Search for the cell housing the specified text and yield its [x, y] center coordinate. 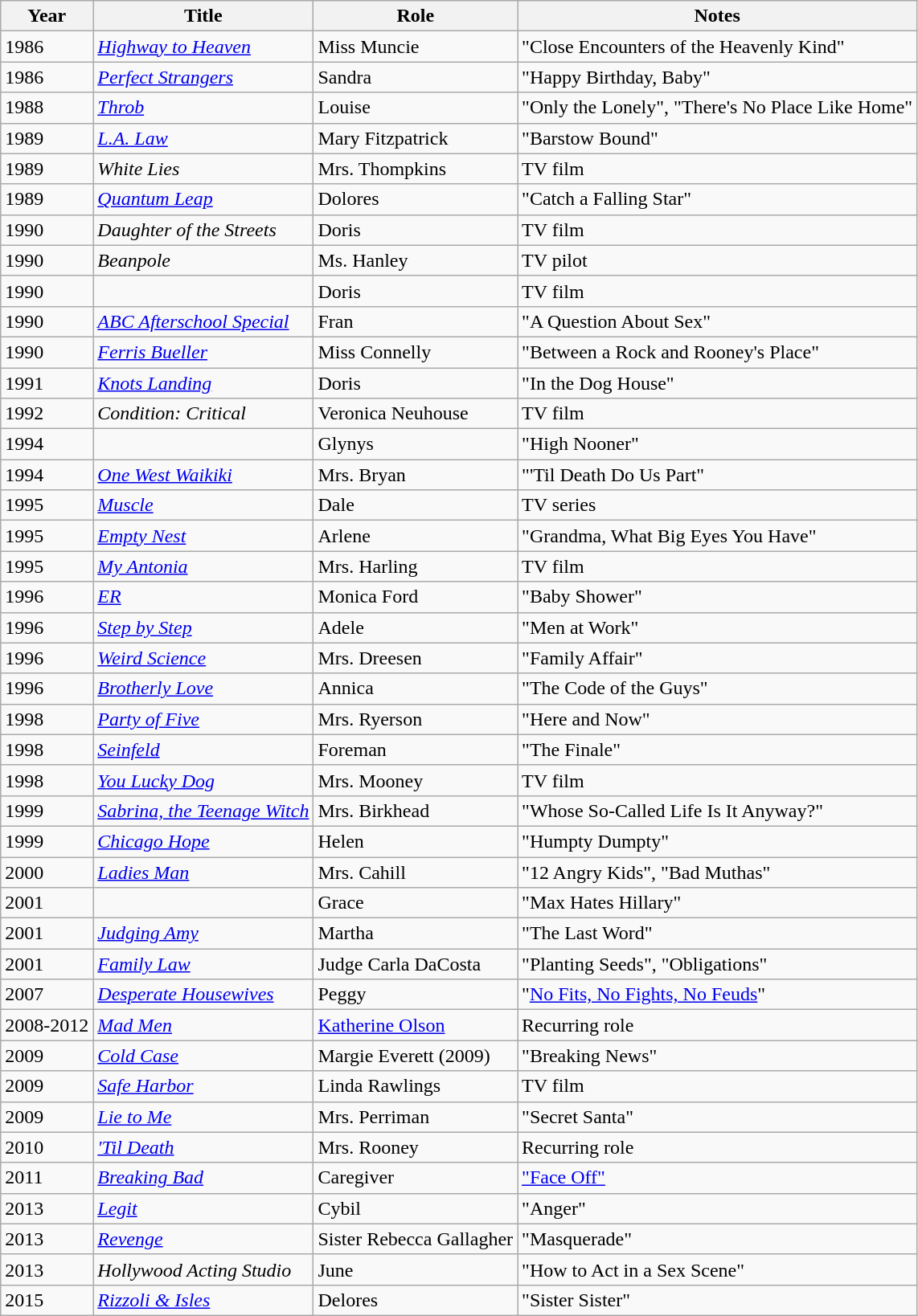
L.A. Law [203, 138]
Daughter of the Streets [203, 230]
"No Fits, No Fights, No Feuds" [717, 995]
Notes [717, 16]
"Men at Work" [717, 627]
Empty Nest [203, 536]
Lie to Me [203, 1117]
"'Til Death Do Us Part" [717, 475]
"Close Encounters of the Heavenly Kind" [717, 47]
2000 [47, 872]
Cybil [416, 1208]
1988 [47, 108]
One West Waikiki [203, 475]
2007 [47, 995]
Linda Rawlings [416, 1086]
'Til Death [203, 1147]
ER [203, 597]
"Catch a Falling Star" [717, 199]
Knots Landing [203, 383]
Mrs. Thompkins [416, 169]
Rizzoli & Isles [203, 1300]
Cold Case [203, 1056]
Safe Harbor [203, 1086]
Mad Men [203, 1025]
Ferris Bueller [203, 352]
Ms. Hanley [416, 260]
Hollywood Acting Studio [203, 1269]
Weird Science [203, 658]
"Baby Shower" [717, 597]
"The Last Word" [717, 934]
Glynys [416, 444]
White Lies [203, 169]
Fran [416, 321]
Role [416, 16]
"A Question About Sex" [717, 321]
Dolores [416, 199]
Sister Rebecca Gallagher [416, 1239]
Margie Everett (2009) [416, 1056]
"Planting Seeds", "Obligations" [717, 964]
"Barstow Bound" [717, 138]
Peggy [416, 995]
"Anger" [717, 1208]
1991 [47, 383]
Year [47, 16]
Mrs. Bryan [416, 475]
Highway to Heaven [203, 47]
Sandra [416, 77]
"Happy Birthday, Baby" [717, 77]
Desperate Housewives [203, 995]
Delores [416, 1300]
Mary Fitzpatrick [416, 138]
"The Code of the Guys" [717, 689]
Miss Muncie [416, 47]
Mrs. Harling [416, 566]
2011 [47, 1178]
June [416, 1269]
Quantum Leap [203, 199]
2010 [47, 1147]
Ladies Man [203, 872]
My Antonia [203, 566]
"Between a Rock and Rooney's Place" [717, 352]
Mrs. Rooney [416, 1147]
"Grandma, What Big Eyes You Have" [717, 536]
"12 Angry Kids", "Bad Muthas" [717, 872]
Brotherly Love [203, 689]
Mrs. Birkhead [416, 811]
Helen [416, 841]
Judge Carla DaCosta [416, 964]
1992 [47, 414]
Perfect Strangers [203, 77]
"Here and Now" [717, 719]
"In the Dog House" [717, 383]
"Family Affair" [717, 658]
Mrs. Perriman [416, 1117]
Adele [416, 627]
"How to Act in a Sex Scene" [717, 1269]
Legit [203, 1208]
TV pilot [717, 260]
Breaking Bad [203, 1178]
Title [203, 16]
Party of Five [203, 719]
"Secret Santa" [717, 1117]
Revenge [203, 1239]
"Masquerade" [717, 1239]
Sabrina, the Teenage Witch [203, 811]
Step by Step [203, 627]
Miss Connelly [416, 352]
2008-2012 [47, 1025]
Chicago Hope [203, 841]
Mrs. Dreesen [416, 658]
Martha [416, 934]
Family Law [203, 964]
"Max Hates Hillary" [717, 903]
Seinfeld [203, 750]
Judging Amy [203, 934]
2015 [47, 1300]
Dale [416, 505]
Throb [203, 108]
"The Finale" [717, 750]
"Only the Lonely", "There's No Place Like Home" [717, 108]
TV series [717, 505]
"Breaking News" [717, 1056]
"Sister Sister" [717, 1300]
Mrs. Mooney [416, 780]
ABC Afterschool Special [203, 321]
"Humpty Dumpty" [717, 841]
"Whose So-Called Life Is It Anyway?" [717, 811]
Mrs. Cahill [416, 872]
Katherine Olson [416, 1025]
Arlene [416, 536]
Condition: Critical [203, 414]
Mrs. Ryerson [416, 719]
"Face Off" [717, 1178]
Louise [416, 108]
Grace [416, 903]
Veronica Neuhouse [416, 414]
Caregiver [416, 1178]
You Lucky Dog [203, 780]
Annica [416, 689]
Foreman [416, 750]
Muscle [203, 505]
Monica Ford [416, 597]
"High Nooner" [717, 444]
Beanpole [203, 260]
